For the text-containing cell, return its midpoint in [X, Y] coordinate format. 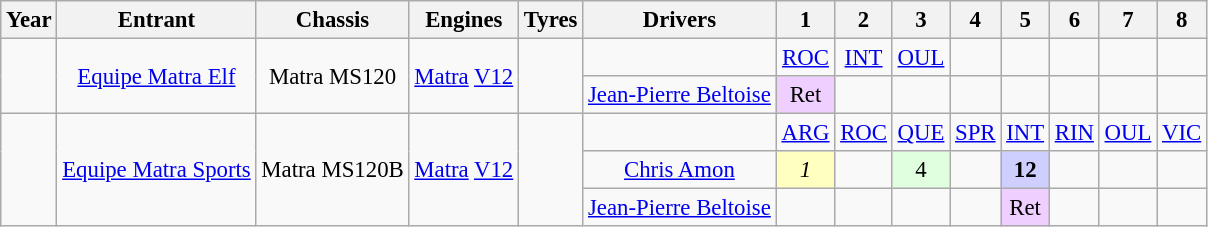
QUE [920, 133]
6 [1074, 20]
12 [1026, 170]
Entrant [156, 20]
RIN [1074, 133]
Equipe Matra Elf [156, 76]
Engines [464, 20]
Matra MS120 [332, 76]
3 [920, 20]
Year [29, 20]
7 [1128, 20]
SPR [976, 133]
8 [1182, 20]
Drivers [680, 20]
VIC [1182, 133]
Matra MS120B [332, 170]
Equipe Matra Sports [156, 170]
Chris Amon [680, 170]
5 [1026, 20]
2 [864, 20]
ARG [806, 133]
Tyres [551, 20]
Chassis [332, 20]
